Detect which cell encompasses the target text, then output its [X, Y] center coordinate. 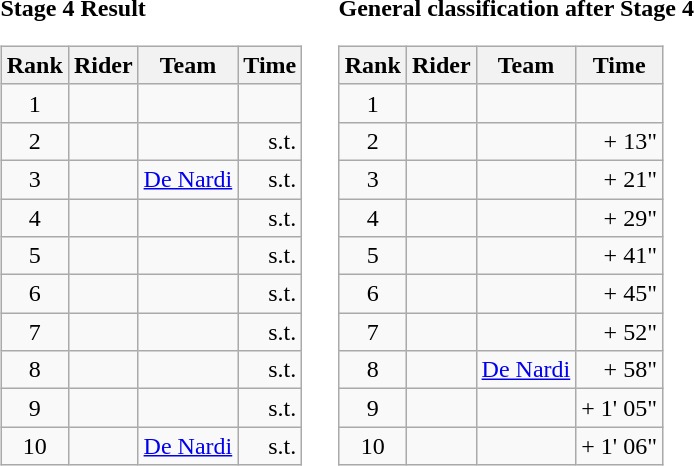
+ 58" [620, 370]
+ 52" [620, 332]
+ 21" [620, 179]
+ 1' 06" [620, 446]
+ 13" [620, 141]
+ 45" [620, 294]
+ 41" [620, 256]
+ 1' 05" [620, 408]
+ 29" [620, 217]
